Search for the cell housing the specified text and yield its [x, y] center coordinate. 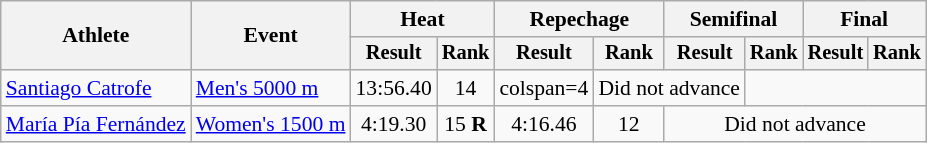
Semifinal [733, 19]
Final [864, 19]
Event [271, 36]
colspan=4 [544, 88]
4:19.30 [393, 124]
12 [628, 124]
Repechage [579, 19]
Men's 5000 m [271, 88]
Heat [422, 19]
15 R [466, 124]
Women's 1500 m [271, 124]
Santiago Catrofe [96, 88]
María Pía Fernández [96, 124]
14 [466, 88]
Athlete [96, 36]
13:56.40 [393, 88]
4:16.46 [544, 124]
